For the text-containing cell, return its midpoint in [x, y] coordinate format. 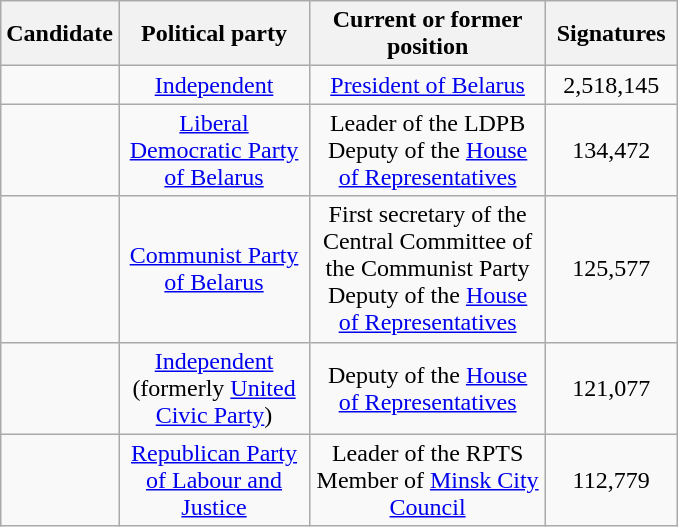
Signatures [612, 34]
Communist Party of Belarus [214, 269]
First secretary of the Central Committee of the Communist Party Deputy of the House of Representatives [428, 269]
Liberal Democratic Party of Belarus [214, 150]
121,077 [612, 388]
125,577 [612, 269]
Political party [214, 34]
Independent [214, 85]
Leader of the LDPB Deputy of the House of Representatives [428, 150]
Deputy of the House of Representatives [428, 388]
Leader of the RPTS Member of Minsk City Council [428, 480]
2,518,145 [612, 85]
Candidate [60, 34]
Republican Party of Labour and Justice [214, 480]
President of Belarus [428, 85]
112,779 [612, 480]
134,472 [612, 150]
Current or former position [428, 34]
Independent (formerly United Civic Party) [214, 388]
